For the text-containing cell, return its midpoint in [X, Y] coordinate format. 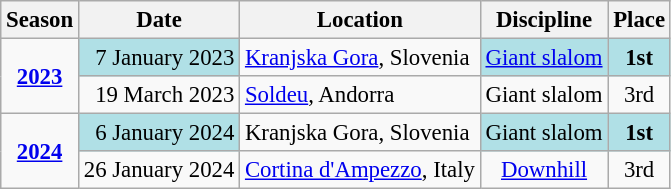
Discipline [544, 20]
Downhill [544, 170]
26 January 2024 [158, 170]
Location [360, 20]
7 January 2023 [158, 58]
19 March 2023 [158, 95]
2024 [40, 152]
6 January 2024 [158, 133]
Cortina d'Ampezzo, Italy [360, 170]
Place [639, 20]
Soldeu, Andorra [360, 95]
2023 [40, 76]
Date [158, 20]
Season [40, 20]
